Scan for the cell matching the given text and deliver its [x, y] coordinate at center. 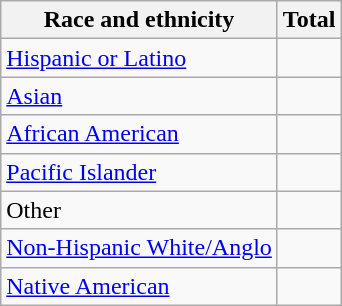
African American [140, 134]
Hispanic or Latino [140, 58]
Asian [140, 96]
Pacific Islander [140, 172]
Other [140, 210]
Native American [140, 286]
Race and ethnicity [140, 20]
Non-Hispanic White/Anglo [140, 248]
Total [309, 20]
